From the cell containing the given text, extract its center point as [x, y] coordinate. 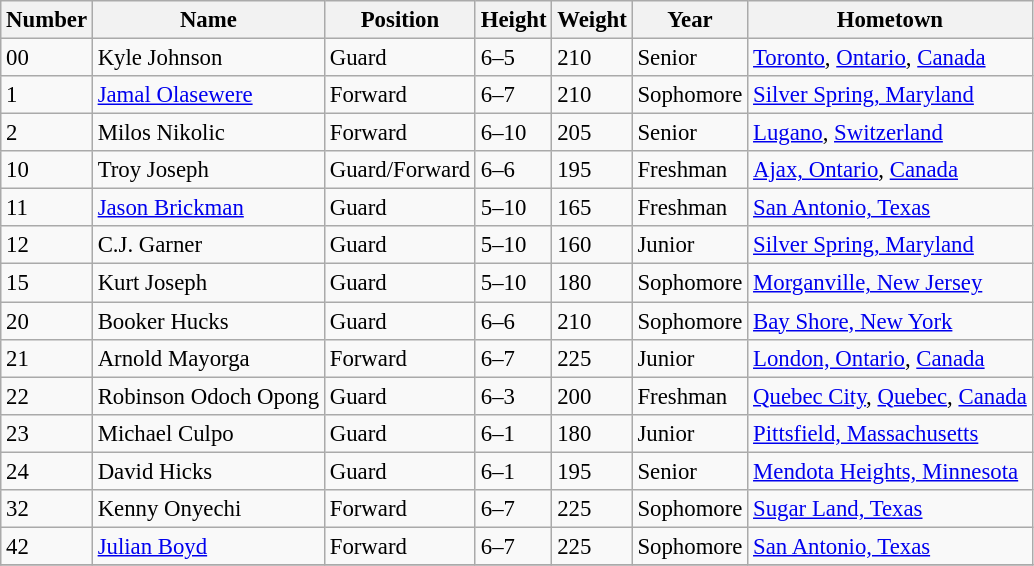
12 [47, 245]
Arnold Mayorga [208, 358]
Guard/Forward [400, 170]
Height [513, 20]
C.J. Garner [208, 245]
22 [47, 396]
Michael Culpo [208, 433]
Quebec City, Quebec, Canada [890, 396]
Milos Nikolic [208, 133]
Bay Shore, New York [890, 321]
165 [592, 208]
Pittsfield, Massachusetts [890, 433]
15 [47, 283]
10 [47, 170]
24 [47, 471]
Weight [592, 20]
11 [47, 208]
David Hicks [208, 471]
Kyle Johnson [208, 58]
Jamal Olasewere [208, 95]
6–3 [513, 396]
Ajax, Ontario, Canada [890, 170]
Year [690, 20]
Hometown [890, 20]
6–10 [513, 133]
Robinson Odoch Opong [208, 396]
23 [47, 433]
Morganville, New Jersey [890, 283]
Name [208, 20]
Mendota Heights, Minnesota [890, 471]
Booker Hucks [208, 321]
20 [47, 321]
Position [400, 20]
Kenny Onyechi [208, 509]
00 [47, 58]
2 [47, 133]
6–5 [513, 58]
Sugar Land, Texas [890, 509]
Jason Brickman [208, 208]
London, Ontario, Canada [890, 358]
160 [592, 245]
Troy Joseph [208, 170]
Toronto, Ontario, Canada [890, 58]
Kurt Joseph [208, 283]
Lugano, Switzerland [890, 133]
Julian Boyd [208, 546]
21 [47, 358]
Number [47, 20]
32 [47, 509]
42 [47, 546]
1 [47, 95]
205 [592, 133]
200 [592, 396]
